Return the [x, y] coordinate for the center point of the cell that contains the specified text.  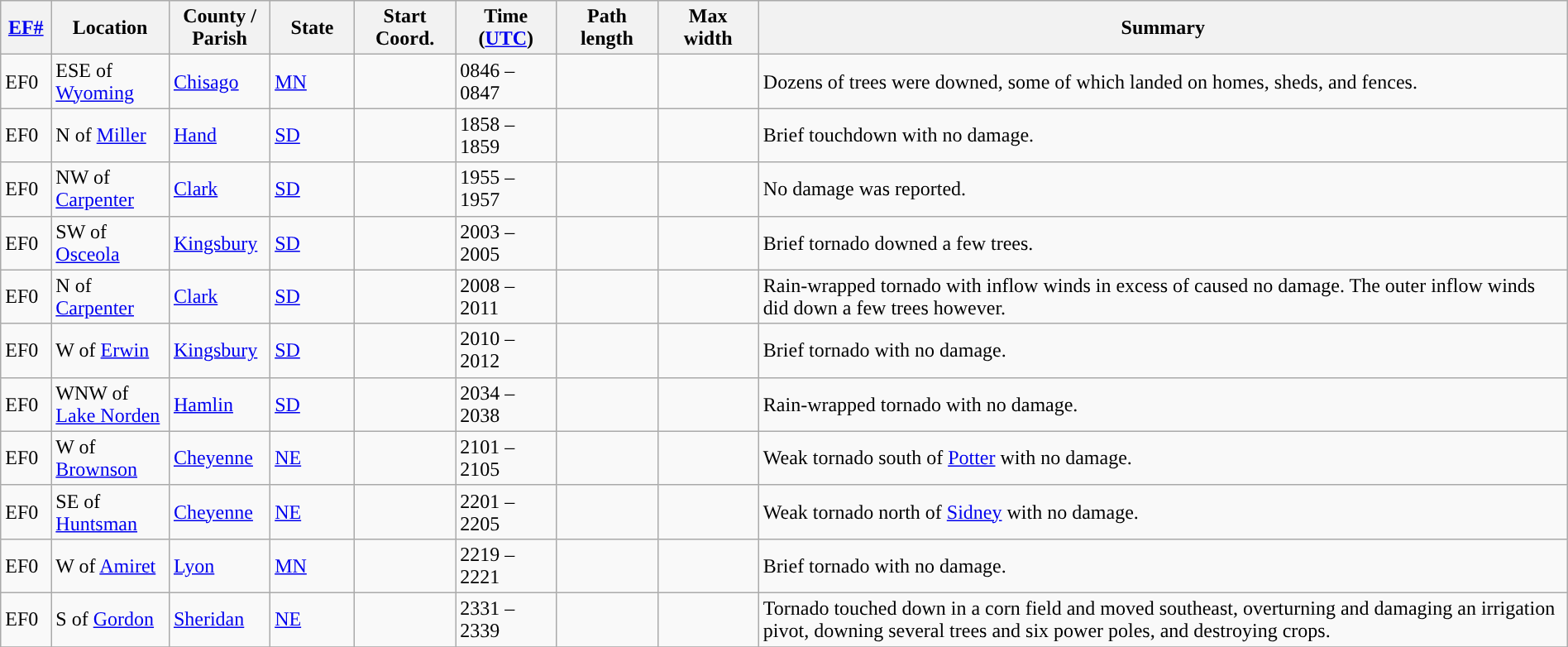
Location [111, 28]
2010 – 2012 [506, 351]
2331 – 2339 [506, 619]
Rain-wrapped tornado with inflow winds in excess of caused no damage. The outer inflow winds did down a few trees however. [1163, 296]
Sheridan [219, 619]
Brief tornado downed a few trees. [1163, 243]
1858 – 1859 [506, 136]
Weak tornado south of Potter with no damage. [1163, 458]
Dozens of trees were downed, some of which landed on homes, sheds, and fences. [1163, 81]
Max width [708, 28]
SE of Huntsman [111, 511]
2008 – 2011 [506, 296]
N of Carpenter [111, 296]
County / Parish [219, 28]
2003 – 2005 [506, 243]
1955 – 1957 [506, 189]
2101 – 2105 [506, 458]
W of Brownson [111, 458]
WNW of Lake Norden [111, 404]
Time (UTC) [506, 28]
W of Erwin [111, 351]
ESE of Wyoming [111, 81]
NW of Carpenter [111, 189]
N of Miller [111, 136]
Lyon [219, 566]
2201 – 2205 [506, 511]
S of Gordon [111, 619]
Chisago [219, 81]
State [313, 28]
2219 – 2221 [506, 566]
EF# [26, 28]
Summary [1163, 28]
Weak tornado north of Sidney with no damage. [1163, 511]
SW of Osceola [111, 243]
W of Amiret [111, 566]
2034 – 2038 [506, 404]
Start Coord. [404, 28]
Rain-wrapped tornado with no damage. [1163, 404]
Brief touchdown with no damage. [1163, 136]
Path length [607, 28]
Hamlin [219, 404]
No damage was reported. [1163, 189]
0846 – 0847 [506, 81]
Hand [219, 136]
